Scan for the cell matching the given text and deliver its [X, Y] coordinate at center. 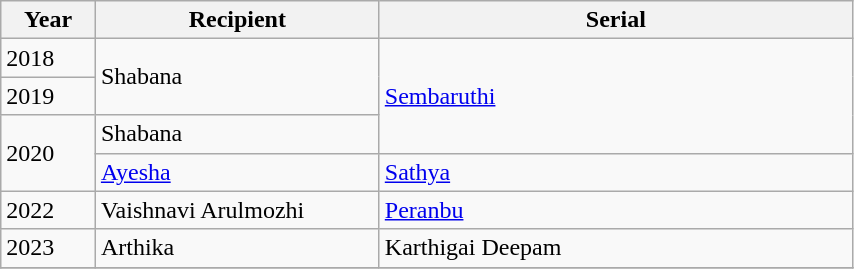
Sembaruthi [616, 96]
Ayesha [237, 172]
2018 [48, 58]
Karthigai Deepam [616, 248]
Year [48, 20]
Sathya [616, 172]
2020 [48, 153]
Serial [616, 20]
Vaishnavi Arulmozhi [237, 210]
2019 [48, 96]
Peranbu [616, 210]
Arthika [237, 248]
2022 [48, 210]
2023 [48, 248]
Recipient [237, 20]
